Search for the cell housing the specified text and yield its (x, y) center coordinate. 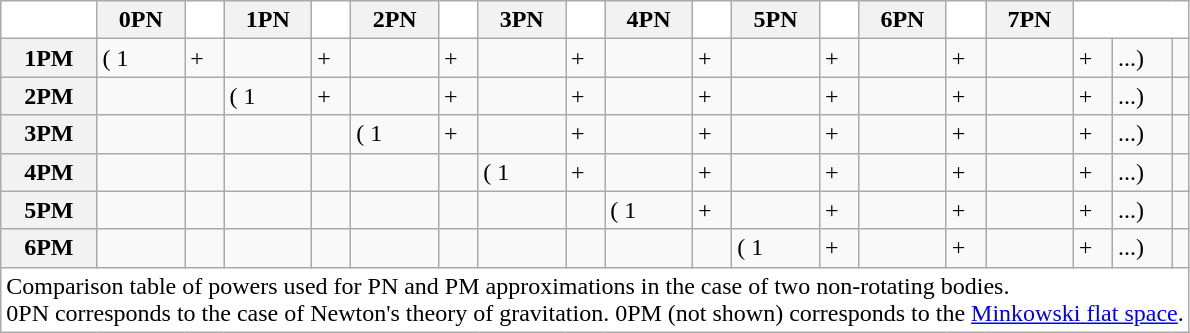
6PM (49, 248)
4PN (649, 20)
2PN (395, 20)
5PM (49, 210)
1PM (49, 58)
6PN (903, 20)
1PN (268, 20)
4PM (49, 172)
3PN (522, 20)
5PN (776, 20)
3PM (49, 134)
2PM (49, 96)
7PN (1030, 20)
0PN (141, 20)
